Return the [X, Y] coordinate for the center point of the cell that contains the specified text.  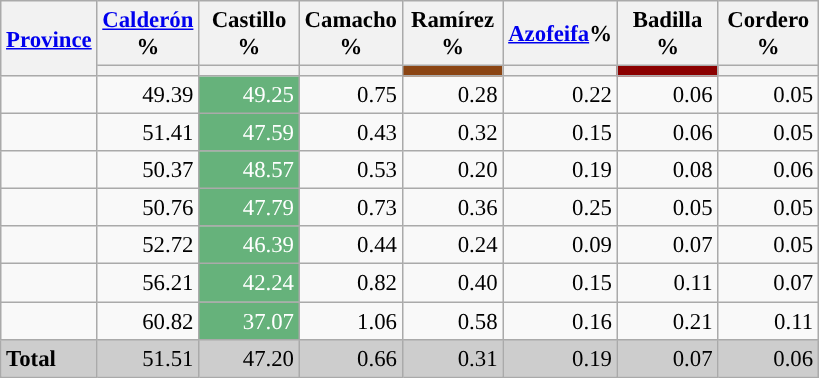
47.79 [250, 208]
0.40 [452, 283]
Badilla % [668, 34]
0.25 [560, 208]
0.22 [560, 95]
49.39 [148, 95]
47.20 [250, 358]
0.24 [452, 245]
0.09 [560, 245]
Azofeifa% [560, 34]
0.75 [350, 95]
0.73 [350, 208]
56.21 [148, 283]
60.82 [148, 321]
Cordero % [768, 34]
0.20 [452, 170]
52.72 [148, 245]
0.58 [452, 321]
46.39 [250, 245]
0.53 [350, 170]
1.06 [350, 321]
0.28 [452, 95]
0.32 [452, 133]
0.36 [452, 208]
Camacho % [350, 34]
0.31 [452, 358]
0.08 [668, 170]
47.59 [250, 133]
0.82 [350, 283]
48.57 [250, 170]
Ramírez % [452, 34]
50.37 [148, 170]
51.41 [148, 133]
0.43 [350, 133]
0.44 [350, 245]
42.24 [250, 283]
Province [49, 38]
Castillo % [250, 34]
50.76 [148, 208]
0.16 [560, 321]
Calderón % [148, 34]
49.25 [250, 95]
0.21 [668, 321]
37.07 [250, 321]
0.66 [350, 358]
51.51 [148, 358]
Total [49, 358]
